Capture the cell that displays the provided text and extract its (X, Y) central coordinate. 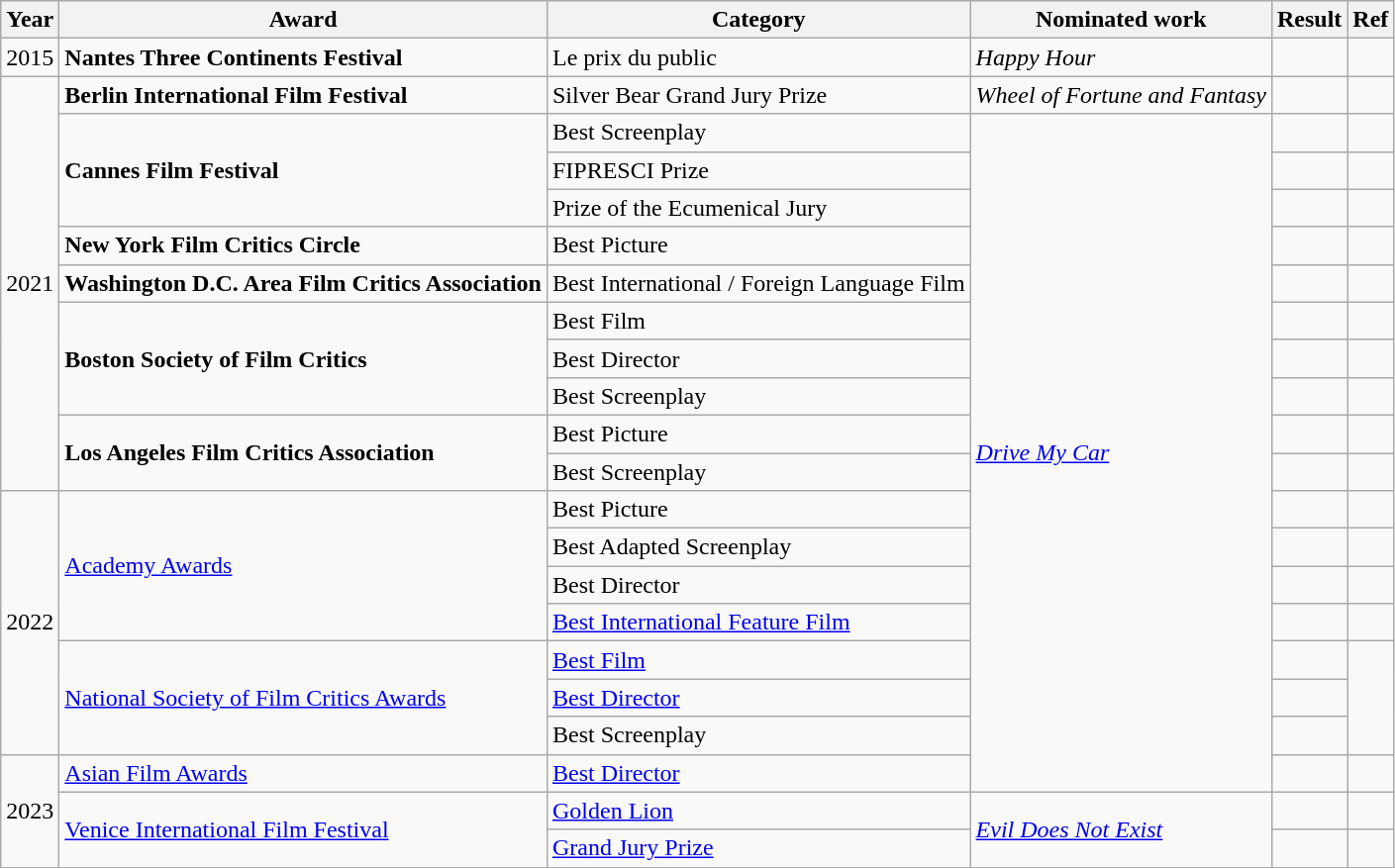
Drive My Car (1121, 453)
Nominated work (1121, 20)
Category (758, 20)
Washington D.C. Area Film Critics Association (303, 283)
New York Film Critics Circle (303, 245)
Nantes Three Continents Festival (303, 57)
Academy Awards (303, 566)
Golden Lion (758, 811)
Grand Jury Prize (758, 848)
Result (1309, 20)
Cannes Film Festival (303, 170)
FIPRESCI Prize (758, 170)
Happy Hour (1121, 57)
Venice International Film Festival (303, 829)
2023 (30, 811)
Ref (1370, 20)
Los Angeles Film Critics Association (303, 452)
Prize of the Ecumenical Jury (758, 208)
Silver Bear Grand Jury Prize (758, 95)
2022 (30, 623)
Year (30, 20)
Asian Film Awards (303, 773)
Boston Society of Film Critics (303, 358)
Best International Feature Film (758, 623)
Le prix du public (758, 57)
Evil Does Not Exist (1121, 829)
Berlin International Film Festival (303, 95)
Best Adapted Screenplay (758, 547)
Wheel of Fortune and Fantasy (1121, 95)
Best International / Foreign Language Film (758, 283)
2021 (30, 283)
National Society of Film Critics Awards (303, 698)
2015 (30, 57)
Award (303, 20)
